Output the (x, y) coordinate of the center of the cell containing the given text.  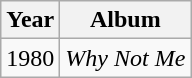
Why Not Me (126, 58)
Year (30, 20)
1980 (30, 58)
Album (126, 20)
